Return [X, Y] of the center of cell containing provided text 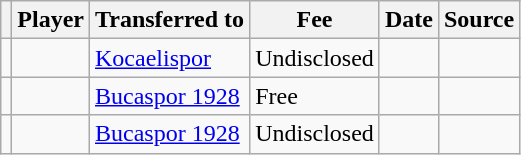
Fee [315, 20]
Free [315, 96]
Transferred to [170, 20]
Kocaelispor [170, 58]
Source [478, 20]
Date [408, 20]
Player [51, 20]
